Extract the [X, Y] coordinate from the center of the cell holding the provided text.  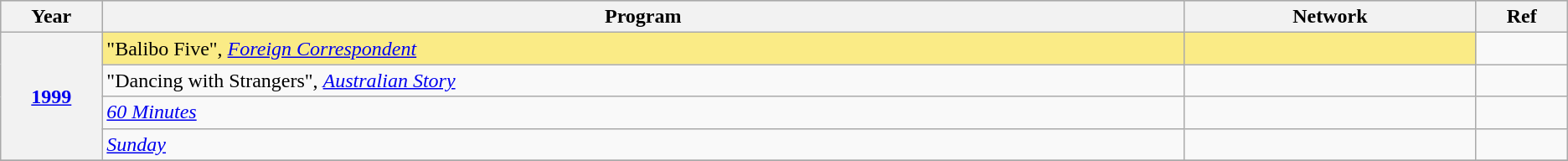
60 Minutes [643, 112]
Program [643, 17]
"Dancing with Strangers", Australian Story [643, 80]
1999 [52, 96]
Sunday [643, 144]
Ref [1521, 17]
Network [1330, 17]
Year [52, 17]
"Balibo Five", Foreign Correspondent [643, 49]
